Search for the cell housing the specified text and yield its (X, Y) center coordinate. 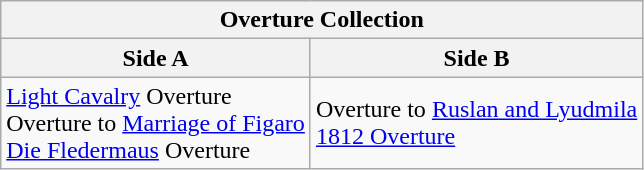
Light Cavalry OvertureOverture to Marriage of FigaroDie Fledermaus Overture (156, 123)
Overture to Ruslan and Lyudmila1812 Overture (476, 123)
Side B (476, 58)
Overture Collection (322, 20)
Side A (156, 58)
